Locate the cell with the specified text and output its (X, Y) center coordinate. 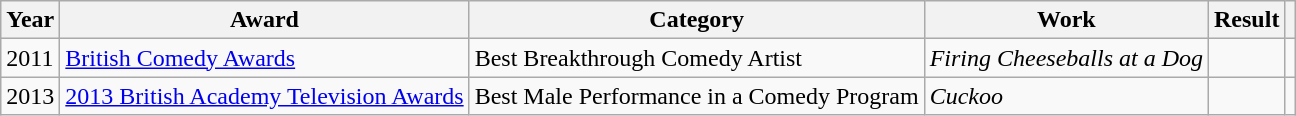
Year (30, 20)
British Comedy Awards (264, 58)
2011 (30, 58)
Category (696, 20)
2013 (30, 96)
Cuckoo (1066, 96)
Best Male Performance in a Comedy Program (696, 96)
Work (1066, 20)
Result (1247, 20)
Firing Cheeseballs at a Dog (1066, 58)
Best Breakthrough Comedy Artist (696, 58)
Award (264, 20)
2013 British Academy Television Awards (264, 96)
